Locate the cell with the specified text and output its [X, Y] center coordinate. 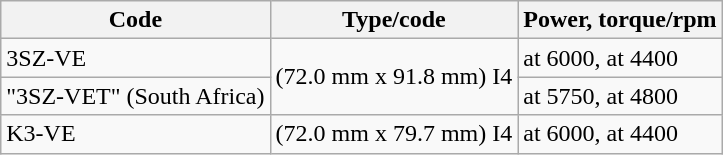
(72.0 mm x 91.8 mm) I4 [394, 77]
3SZ-VE [136, 58]
at 5750, at 4800 [620, 96]
(72.0 mm x 79.7 mm) I4 [394, 134]
K3-VE [136, 134]
"3SZ-VET" (South Africa) [136, 96]
Type/code [394, 20]
Power, torque/rpm [620, 20]
Code [136, 20]
